Determine the (x, y) coordinate at the center of the cell enclosing the given text.  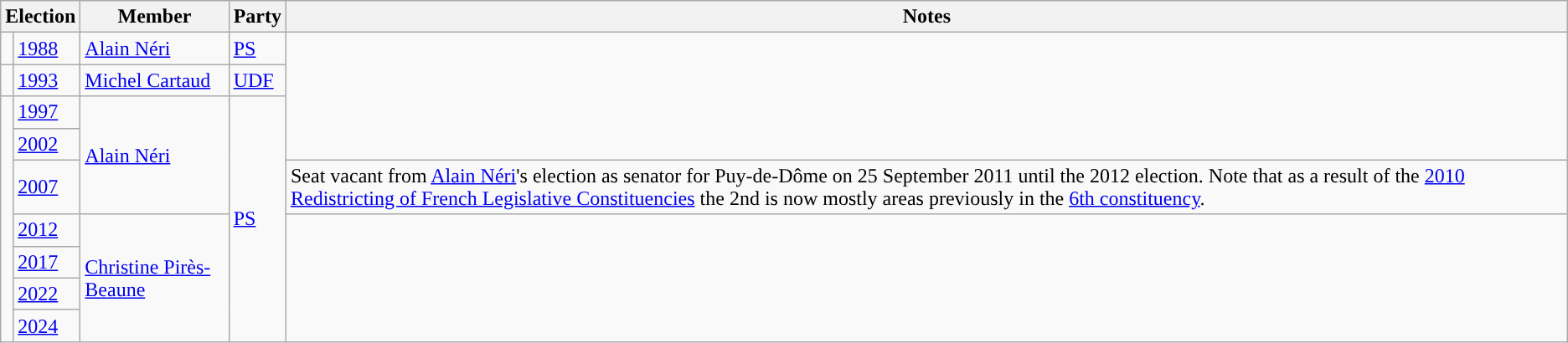
Michel Cartaud (154, 80)
Notes (926, 17)
2007 (47, 187)
Member (154, 17)
2012 (47, 230)
1993 (47, 80)
2017 (47, 262)
Christine Pirès-Beaune (154, 278)
Election (40, 17)
1997 (47, 112)
UDF (257, 80)
2002 (47, 144)
2024 (47, 325)
1988 (47, 49)
Party (257, 17)
2022 (47, 294)
